Scan for the cell matching the given text and deliver its (X, Y) coordinate at center. 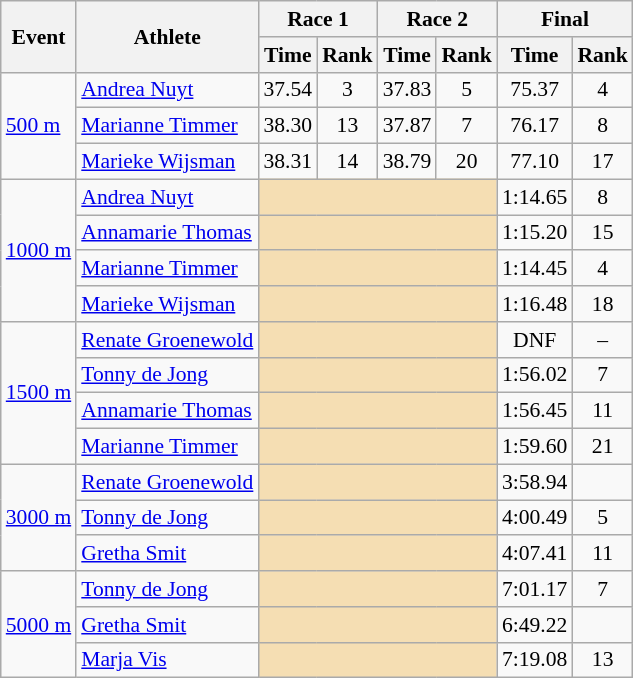
Race 2 (438, 19)
Event (38, 36)
1:56.45 (534, 411)
38.31 (288, 162)
5000 m (38, 624)
14 (348, 162)
Race 1 (318, 19)
– (602, 340)
Marja Vis (167, 660)
3:58.94 (534, 482)
1500 m (38, 393)
38.79 (408, 162)
15 (602, 233)
7:01.17 (534, 589)
21 (602, 447)
18 (602, 304)
1000 m (38, 250)
37.54 (288, 90)
1:59.60 (534, 447)
500 m (38, 126)
1:14.65 (534, 197)
20 (466, 162)
76.17 (534, 126)
DNF (534, 340)
3000 m (38, 518)
38.30 (288, 126)
4:00.49 (534, 518)
Athlete (167, 36)
75.37 (534, 90)
37.83 (408, 90)
7:19.08 (534, 660)
1:14.45 (534, 269)
Final (565, 19)
1:16.48 (534, 304)
3 (348, 90)
1:56.02 (534, 375)
1:15.20 (534, 233)
4:07.41 (534, 554)
37.87 (408, 126)
6:49.22 (534, 625)
17 (602, 162)
77.10 (534, 162)
